Extract the (X, Y) coordinate from the center of the cell holding the provided text.  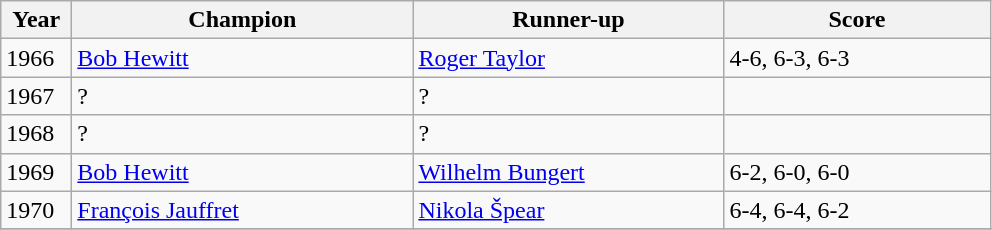
1968 (36, 134)
Score (857, 20)
6-2, 6-0, 6-0 (857, 172)
Roger Taylor (568, 58)
Wilhelm Bungert (568, 172)
Champion (242, 20)
François Jauffret (242, 210)
1969 (36, 172)
4-6, 6-3, 6-3 (857, 58)
1967 (36, 96)
Nikola Špear (568, 210)
Year (36, 20)
6-4, 6-4, 6-2 (857, 210)
Runner-up (568, 20)
1970 (36, 210)
1966 (36, 58)
